Identify which cell holds the provided text, then report its [X, Y] central coordinate. 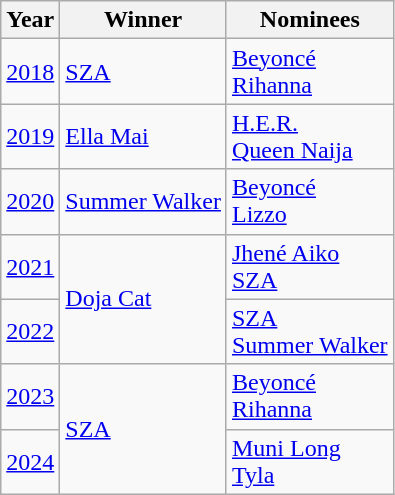
BeyoncéLizzo [310, 202]
Doja Cat [144, 299]
2022 [30, 332]
Summer Walker [144, 202]
Jhené AikoSZA [310, 266]
Ella Mai [144, 136]
2021 [30, 266]
Nominees [310, 20]
2018 [30, 72]
2019 [30, 136]
Year [30, 20]
H.E.R.Queen Naija [310, 136]
2023 [30, 396]
SZASummer Walker [310, 332]
2020 [30, 202]
Winner [144, 20]
2024 [30, 462]
Muni LongTyla [310, 462]
